Search for the cell housing the specified text and yield its [x, y] center coordinate. 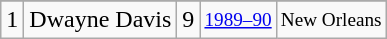
1989–90 [238, 20]
9 [188, 20]
New Orleans [331, 20]
1 [12, 20]
Dwayne Davis [100, 20]
